Detect which cell encompasses the target text, then output its [x, y] center coordinate. 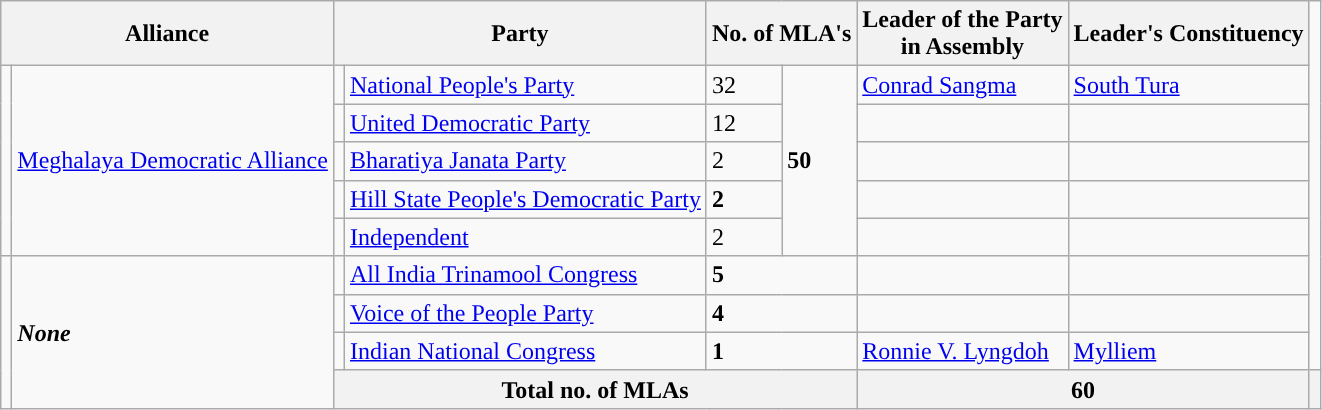
60 [1083, 389]
Indian National Congress [525, 351]
Leader of the Partyin Assembly [962, 34]
32 [744, 85]
Leader's Constituency [1188, 34]
All India Trinamool Congress [525, 275]
Conrad Sangma [962, 85]
National People's Party [525, 85]
Mylliem [1188, 351]
12 [744, 123]
Bharatiya Janata Party [525, 161]
50 [820, 161]
Voice of the People Party [525, 313]
5 [781, 275]
Party [520, 34]
Alliance [168, 34]
Hill State People's Democratic Party [525, 199]
1 [781, 351]
No. of MLA's [781, 34]
4 [781, 313]
Meghalaya Democratic Alliance [173, 161]
Total no. of MLAs [594, 389]
None [173, 332]
South Tura [1188, 85]
Independent [525, 237]
United Democratic Party [525, 123]
Ronnie V. Lyngdoh [962, 351]
